For the text-containing cell, return its midpoint in [x, y] coordinate format. 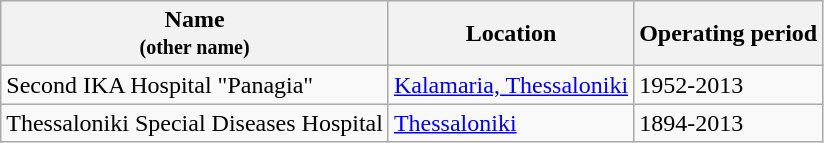
Second IKA Hospital "Panagia" [195, 85]
1894-2013 [728, 123]
Location [510, 34]
Operating period [728, 34]
Thessaloniki Special Diseases Hospital [195, 123]
Kalamaria, Thessaloniki [510, 85]
Thessaloniki [510, 123]
Name (other name) [195, 34]
1952-2013 [728, 85]
